Determine the [x, y] coordinate at the center of the cell enclosing the given text.  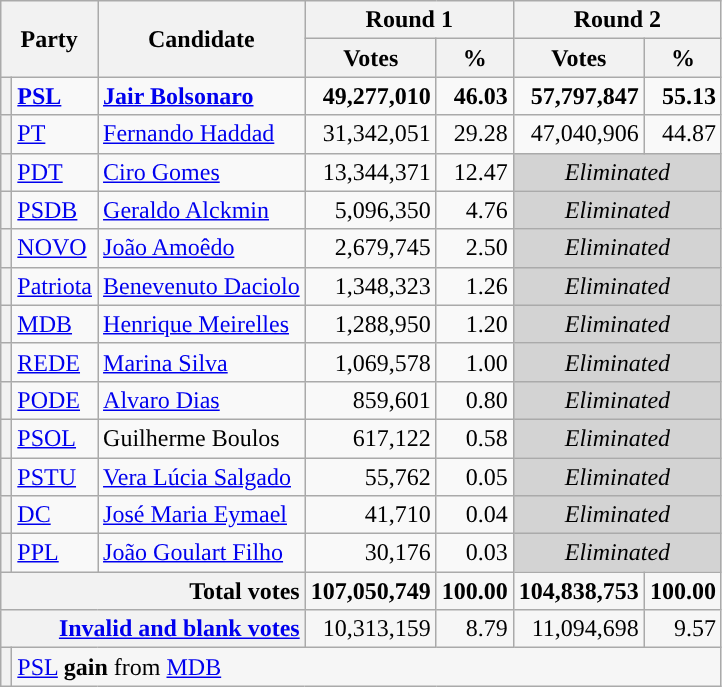
1,069,578 [370, 362]
4.76 [474, 210]
47,040,906 [578, 134]
DC [55, 515]
859,601 [370, 400]
104,838,753 [578, 591]
REDE [55, 362]
Invalid and blank votes [153, 629]
PSL [55, 96]
617,122 [370, 438]
0.03 [474, 553]
Patriota [55, 286]
João Goulart Filho [202, 553]
0.05 [474, 477]
12.47 [474, 172]
Vera Lúcia Salgado [202, 477]
Guilherme Boulos [202, 438]
Party [50, 39]
Total votes [153, 591]
107,050,749 [370, 591]
José Maria Eymael [202, 515]
2.50 [474, 248]
49,277,010 [370, 96]
41,710 [370, 515]
Marina Silva [202, 362]
10,313,159 [370, 629]
Benevenuto Daciolo [202, 286]
9.57 [682, 629]
João Amoêdo [202, 248]
PSDB [55, 210]
Henrique Meirelles [202, 324]
Ciro Gomes [202, 172]
1.26 [474, 286]
PSTU [55, 477]
PSL gain from MDB [367, 667]
8.79 [474, 629]
Geraldo Alckmin [202, 210]
11,094,698 [578, 629]
1,348,323 [370, 286]
Round 2 [617, 20]
PSOL [55, 438]
PT [55, 134]
Fernando Haddad [202, 134]
5,096,350 [370, 210]
55.13 [682, 96]
46.03 [474, 96]
1.20 [474, 324]
55,762 [370, 477]
2,679,745 [370, 248]
1.00 [474, 362]
31,342,051 [370, 134]
13,344,371 [370, 172]
Round 1 [409, 20]
44.87 [682, 134]
Jair Bolsonaro [202, 96]
0.04 [474, 515]
30,176 [370, 553]
MDB [55, 324]
0.58 [474, 438]
1,288,950 [370, 324]
PDT [55, 172]
0.80 [474, 400]
57,797,847 [578, 96]
29.28 [474, 134]
Alvaro Dias [202, 400]
PPL [55, 553]
Candidate [202, 39]
NOVO [55, 248]
PODE [55, 400]
